Detect which cell encompasses the target text, then output its [x, y] center coordinate. 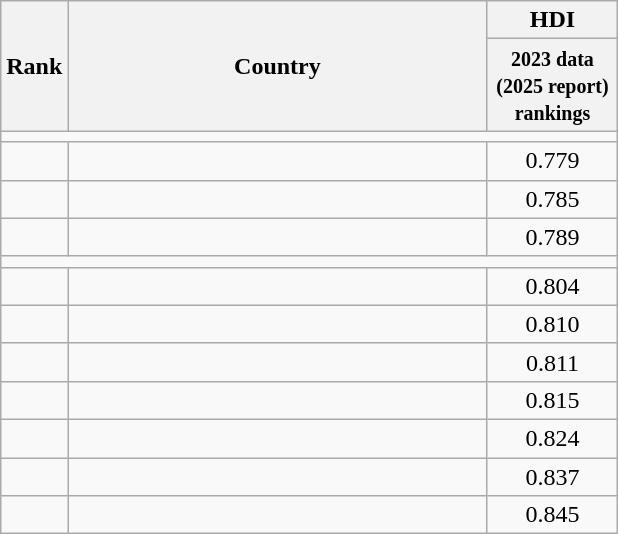
0.837 [552, 477]
HDI [552, 20]
2023 data (2025 report) rankings [552, 85]
Country [278, 66]
0.845 [552, 515]
0.811 [552, 362]
0.810 [552, 324]
0.789 [552, 237]
0.815 [552, 400]
0.785 [552, 199]
0.804 [552, 286]
Rank [34, 66]
0.824 [552, 438]
0.779 [552, 161]
